Locate the cell with the specified text and output its [X, Y] center coordinate. 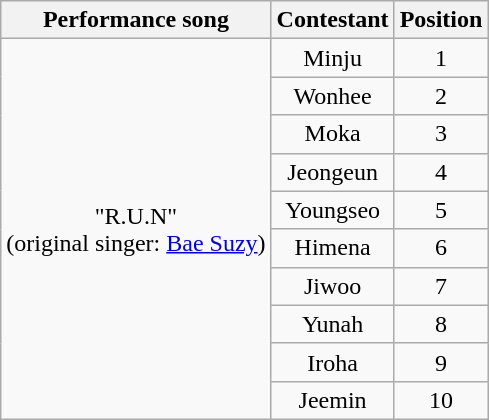
Yunah [332, 324]
Moka [332, 134]
Position [441, 20]
Jeemin [332, 400]
Wonhee [332, 96]
Contestant [332, 20]
Jeongeun [332, 172]
8 [441, 324]
6 [441, 248]
Minju [332, 58]
4 [441, 172]
Performance song [136, 20]
1 [441, 58]
3 [441, 134]
Iroha [332, 362]
Himena [332, 248]
10 [441, 400]
"R.U.N"(original singer: Bae Suzy) [136, 230]
Youngseo [332, 210]
9 [441, 362]
7 [441, 286]
5 [441, 210]
Jiwoo [332, 286]
2 [441, 96]
